Scan for the cell matching the given text and deliver its (X, Y) coordinate at center. 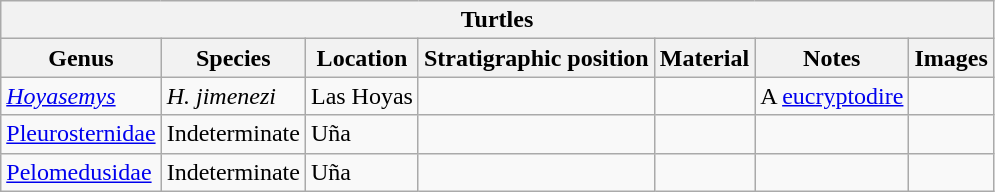
H. jimenezi (233, 96)
Turtles (498, 20)
Location (362, 58)
Notes (832, 58)
Genus (81, 58)
Stratigraphic position (536, 58)
A eucryptodire (832, 96)
Pelomedusidae (81, 172)
Images (951, 58)
Pleurosternidae (81, 134)
Hoyasemys (81, 96)
Las Hoyas (362, 96)
Material (704, 58)
Species (233, 58)
